Pinpoint the cell where the given text exists, returning its (x, y) midpoint coordinate. 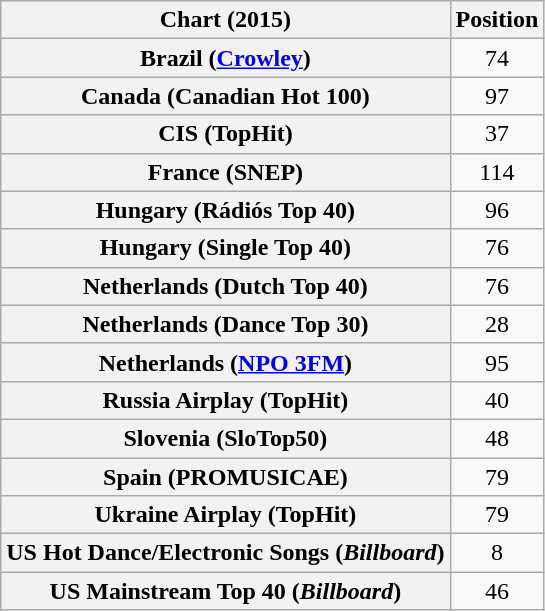
46 (497, 591)
97 (497, 96)
37 (497, 134)
96 (497, 210)
40 (497, 400)
8 (497, 553)
114 (497, 172)
74 (497, 58)
CIS (TopHit) (226, 134)
Hungary (Rádiós Top 40) (226, 210)
48 (497, 438)
US Mainstream Top 40 (Billboard) (226, 591)
Brazil (Crowley) (226, 58)
US Hot Dance/Electronic Songs (Billboard) (226, 553)
Spain (PROMUSICAE) (226, 477)
Position (497, 20)
Hungary (Single Top 40) (226, 248)
Chart (2015) (226, 20)
Netherlands (Dance Top 30) (226, 324)
Russia Airplay (TopHit) (226, 400)
Netherlands (Dutch Top 40) (226, 286)
Slovenia (SloTop50) (226, 438)
95 (497, 362)
Netherlands (NPO 3FM) (226, 362)
Ukraine Airplay (TopHit) (226, 515)
France (SNEP) (226, 172)
Canada (Canadian Hot 100) (226, 96)
28 (497, 324)
